Capture the cell that displays the provided text and extract its (x, y) central coordinate. 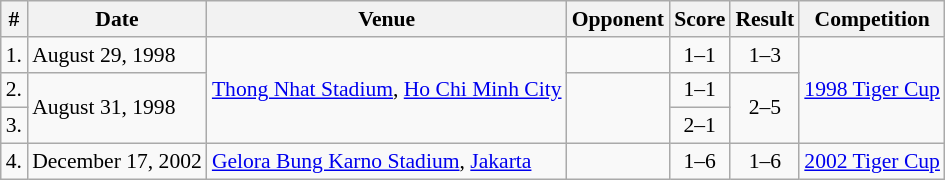
Date (117, 19)
3. (14, 126)
Thong Nhat Stadium, Ho Chi Minh City (387, 90)
Opponent (618, 19)
# (14, 19)
Result (764, 19)
Gelora Bung Karno Stadium, Jakarta (387, 162)
2–5 (764, 108)
Score (700, 19)
December 17, 2002 (117, 162)
Competition (872, 19)
August 29, 1998 (117, 55)
Venue (387, 19)
2002 Tiger Cup (872, 162)
2–1 (700, 126)
August 31, 1998 (117, 108)
1–3 (764, 55)
1. (14, 55)
1998 Tiger Cup (872, 90)
4. (14, 162)
2. (14, 90)
